Extract the [x, y] coordinate from the center of the cell holding the provided text.  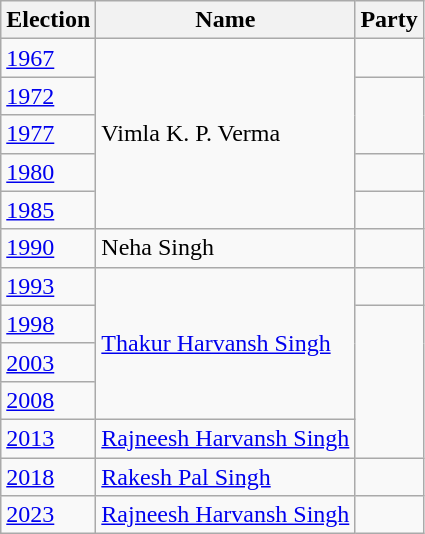
2003 [48, 362]
Vimla K. P. Verma [226, 134]
1977 [48, 134]
1967 [48, 58]
2008 [48, 400]
2023 [48, 515]
2018 [48, 477]
1972 [48, 96]
Election [48, 20]
1990 [48, 248]
Thakur Harvansh Singh [226, 343]
Rakesh Pal Singh [226, 477]
1998 [48, 324]
Neha Singh [226, 248]
1993 [48, 286]
2013 [48, 438]
1985 [48, 210]
Party [389, 20]
1980 [48, 172]
Name [226, 20]
